Locate the cell with the specified text and output its [x, y] center coordinate. 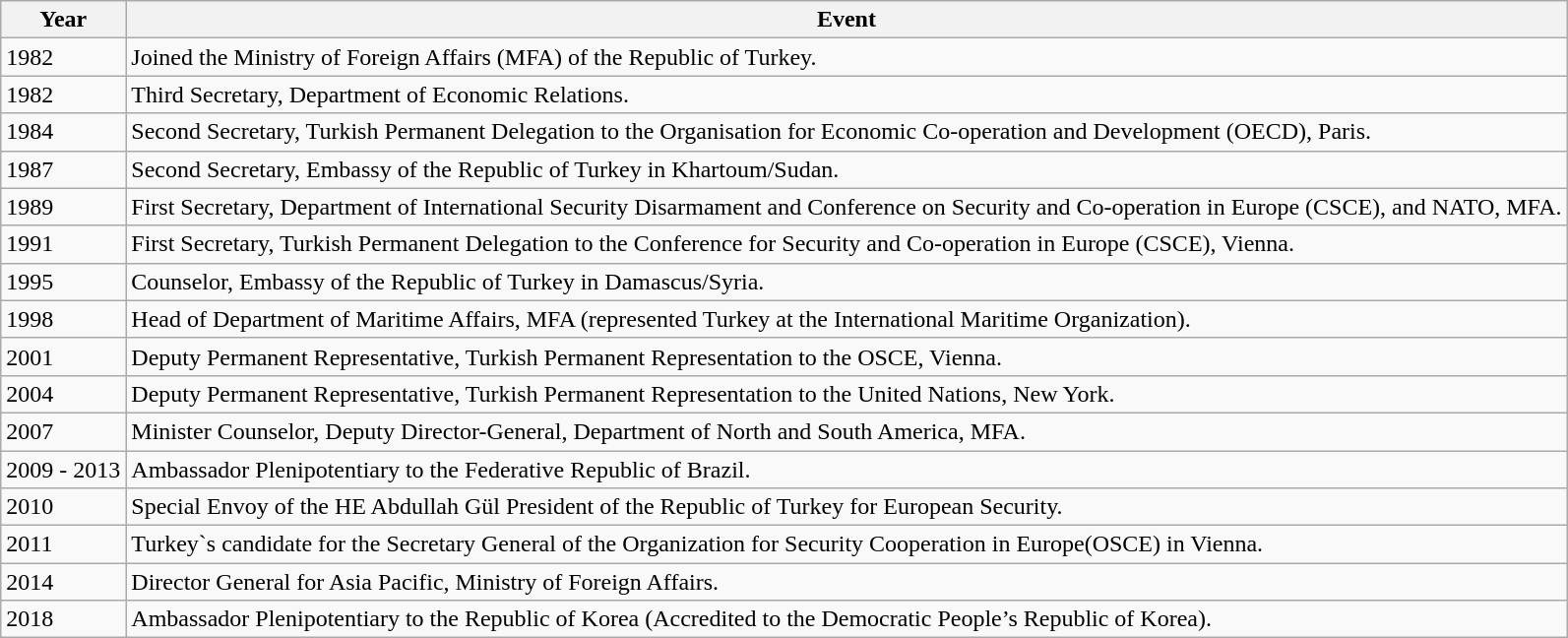
First Secretary, Turkish Permanent Delegation to the Conference for Security and Co-operation in Europe (CSCE), Vienna. [847, 244]
Second Secretary, Embassy of the Republic of Turkey in Khartoum/Sudan. [847, 169]
1998 [63, 319]
Third Secretary, Department of Economic Relations. [847, 95]
2009 - 2013 [63, 470]
Special Envoy of the HE Abdullah Gül President of the Republic of Turkey for European Security. [847, 507]
2010 [63, 507]
Year [63, 20]
Deputy Permanent Representative, Turkish Permanent Representation to the United Nations, New York. [847, 394]
First Secretary, Department of International Security Disarmament and Conference on Security and Co-operation in Europe (CSCE), and NATO, MFA. [847, 207]
Joined the Ministry of Foreign Affairs (MFA) of the Republic of Turkey. [847, 57]
Minister Counselor, Deputy Director-General, Department of North and South America, MFA. [847, 431]
Ambassador Plenipotentiary to the Republic of Korea (Accredited to the Democratic People’s Republic of Korea). [847, 619]
Event [847, 20]
Deputy Permanent Representative, Turkish Permanent Representation to the OSCE, Vienna. [847, 356]
1984 [63, 132]
2011 [63, 544]
2001 [63, 356]
Second Secretary, Turkish Permanent Delegation to the Organisation for Economic Co-operation and Development (OECD), Paris. [847, 132]
1987 [63, 169]
Ambassador Plenipotentiary to the Federative Republic of Brazil. [847, 470]
2014 [63, 582]
2004 [63, 394]
1995 [63, 282]
1989 [63, 207]
Head of Department of Maritime Affairs, MFA (represented Turkey at the International Maritime Organization). [847, 319]
2018 [63, 619]
Director General for Asia Pacific, Ministry of Foreign Affairs. [847, 582]
Counselor, Embassy of the Republic of Turkey in Damascus/Syria. [847, 282]
Turkey`s candidate for the Secretary General of the Organization for Security Cooperation in Europe(OSCE) in Vienna. [847, 544]
1991 [63, 244]
2007 [63, 431]
